Find where the given text appears and provide that cell's center as [X, Y] coordinate. 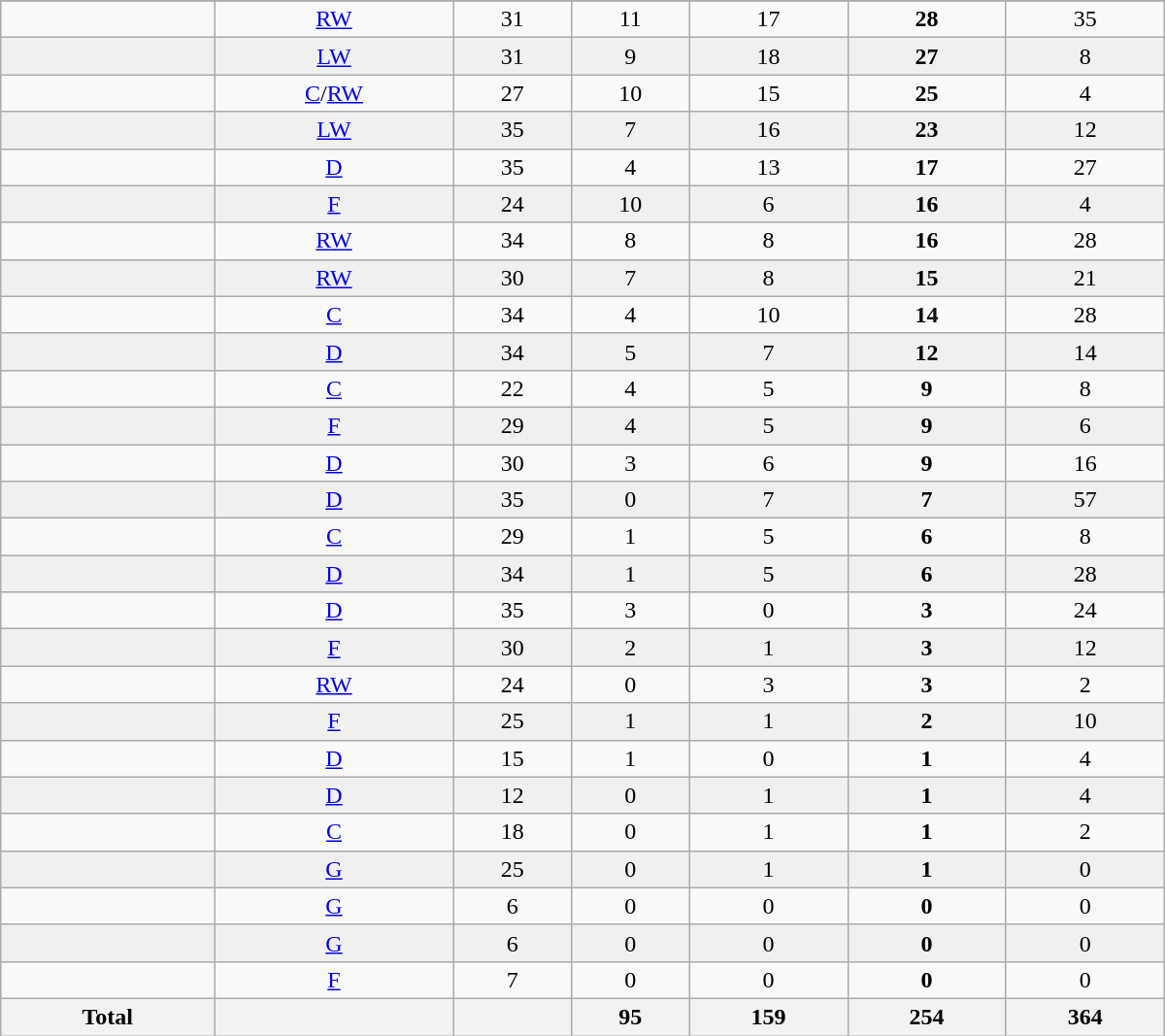
Total [108, 1017]
23 [926, 130]
159 [769, 1017]
C/RW [334, 93]
364 [1085, 1017]
11 [631, 19]
57 [1085, 500]
254 [926, 1017]
13 [769, 167]
21 [1085, 278]
22 [513, 388]
95 [631, 1017]
